Determine the [x, y] coordinate at the center of the cell enclosing the given text.  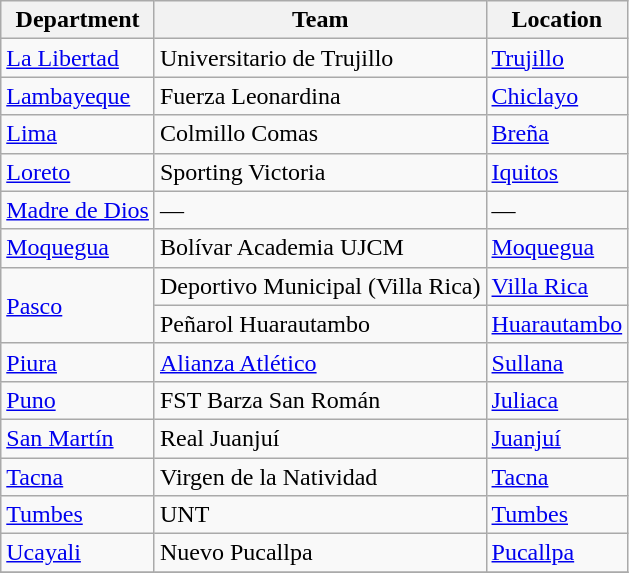
FST Barza San Román [320, 400]
Iquitos [557, 172]
Villa Rica [557, 286]
Lima [78, 134]
San Martín [78, 438]
Fuerza Leonardina [320, 96]
Team [320, 20]
Deportivo Municipal (Villa Rica) [320, 286]
Pasco [78, 305]
Universitario de Trujillo [320, 58]
UNT [320, 515]
Pucallpa [557, 553]
Peñarol Huarautambo [320, 324]
Bolívar Academia UJCM [320, 248]
Loreto [78, 172]
Lambayeque [78, 96]
Puno [78, 400]
Trujillo [557, 58]
Colmillo Comas [320, 134]
Chiclayo [557, 96]
Location [557, 20]
Alianza Atlético [320, 362]
Juanjuí [557, 438]
Sullana [557, 362]
Piura [78, 362]
Department [78, 20]
Juliaca [557, 400]
Real Juanjuí [320, 438]
Huarautambo [557, 324]
Nuevo Pucallpa [320, 553]
Virgen de la Natividad [320, 477]
La Libertad [78, 58]
Breña [557, 134]
Madre de Dios [78, 210]
Ucayali [78, 553]
Sporting Victoria [320, 172]
